For the text-containing cell, return its midpoint in [x, y] coordinate format. 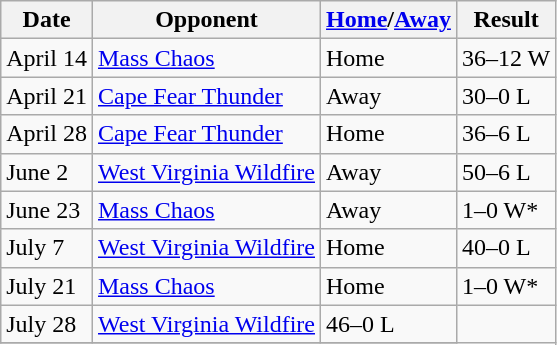
Opponent [206, 20]
April 28 [47, 134]
July 28 [47, 324]
June 2 [47, 172]
46–0 L [389, 324]
June 23 [47, 210]
April 21 [47, 96]
30–0 L [506, 96]
36–12 W [506, 58]
50–6 L [506, 172]
April 14 [47, 58]
Date [47, 20]
July 21 [47, 286]
40–0 L [506, 248]
Result [506, 20]
July 7 [47, 248]
Home/Away [389, 20]
36–6 L [506, 134]
